Pinpoint the cell where the given text exists, returning its [x, y] midpoint coordinate. 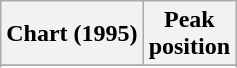
Chart (1995) [72, 34]
Peakposition [189, 34]
